Scan for the cell matching the given text and deliver its (x, y) coordinate at center. 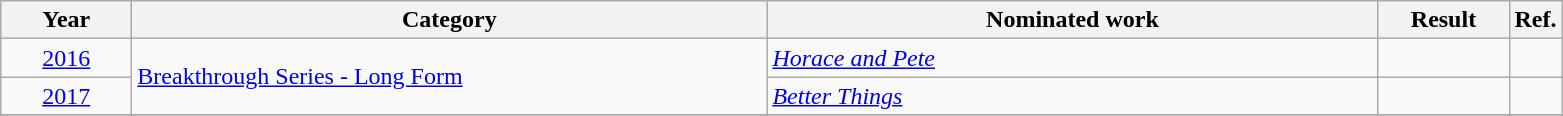
Better Things (1072, 96)
Horace and Pete (1072, 58)
Category (450, 20)
Nominated work (1072, 20)
Year (66, 20)
2016 (66, 58)
Ref. (1536, 20)
Result (1444, 20)
Breakthrough Series - Long Form (450, 77)
2017 (66, 96)
